Return the (X, Y) coordinate for the center point of the cell that contains the specified text.  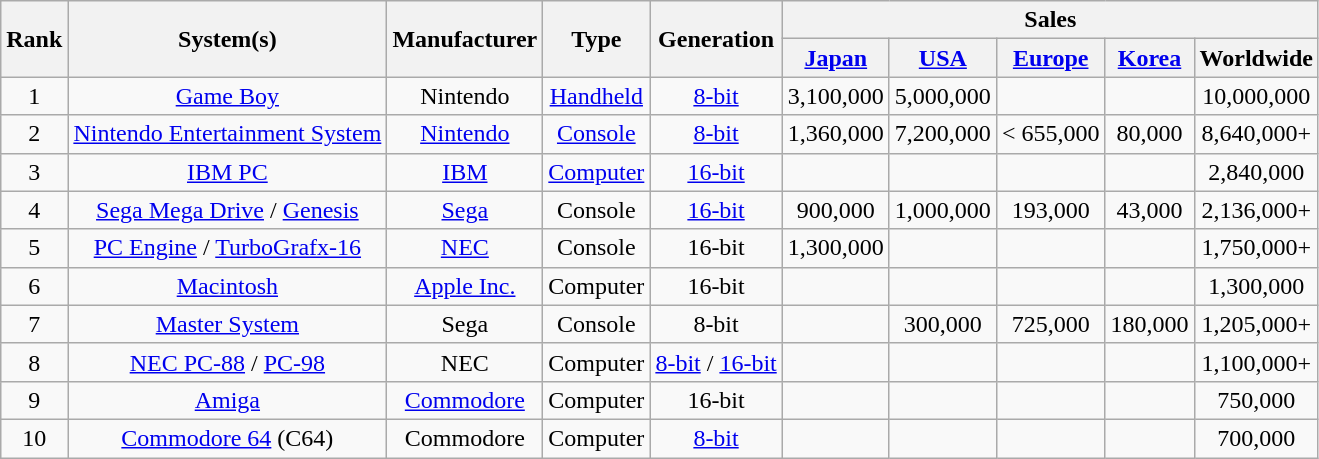
Manufacturer (465, 39)
Sega Mega Drive / Genesis (228, 210)
4 (34, 210)
Rank (34, 39)
Type (596, 39)
System(s) (228, 39)
5,000,000 (942, 96)
NEC PC-88 / PC-98 (228, 362)
6 (34, 286)
750,000 (1256, 400)
< 655,000 (1050, 134)
IBM PC (228, 172)
Sales (1050, 20)
Korea (1150, 58)
900,000 (836, 210)
2,136,000+ (1256, 210)
Japan (836, 58)
3 (34, 172)
43,000 (1150, 210)
8 (34, 362)
1 (34, 96)
Commodore 64 (C64) (228, 438)
2,840,000 (1256, 172)
5 (34, 248)
80,000 (1150, 134)
8,640,000+ (1256, 134)
Apple Inc. (465, 286)
Master System (228, 324)
1,205,000+ (1256, 324)
10,000,000 (1256, 96)
7,200,000 (942, 134)
1,750,000+ (1256, 248)
Game Boy (228, 96)
180,000 (1150, 324)
9 (34, 400)
Generation (716, 39)
8-bit / 16-bit (716, 362)
Macintosh (228, 286)
1,000,000 (942, 210)
USA (942, 58)
3,100,000 (836, 96)
1,100,000+ (1256, 362)
2 (34, 134)
193,000 (1050, 210)
725,000 (1050, 324)
700,000 (1256, 438)
1,360,000 (836, 134)
Amiga (228, 400)
10 (34, 438)
IBM (465, 172)
7 (34, 324)
Handheld (596, 96)
Europe (1050, 58)
Nintendo Entertainment System (228, 134)
300,000 (942, 324)
Worldwide (1256, 58)
PC Engine / TurboGrafx-16 (228, 248)
